Return [X, Y] of the center of cell containing provided text 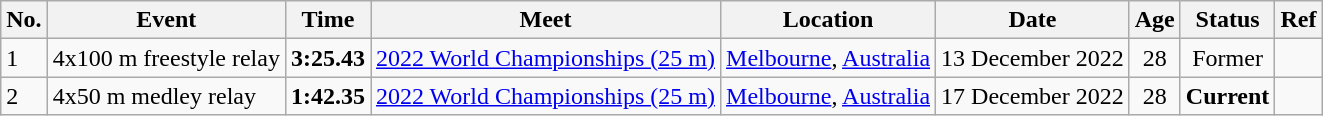
No. [24, 20]
Date [1033, 20]
Age [1154, 20]
Ref [1298, 20]
Former [1228, 58]
13 December 2022 [1033, 58]
2 [24, 96]
1:42.35 [328, 96]
3:25.43 [328, 58]
4x100 m freestyle relay [166, 58]
Meet [546, 20]
1 [24, 58]
Current [1228, 96]
Location [828, 20]
4x50 m medley relay [166, 96]
Time [328, 20]
Status [1228, 20]
17 December 2022 [1033, 96]
Event [166, 20]
